Provide the [X, Y] coordinate of the cell's center where the given text is located.  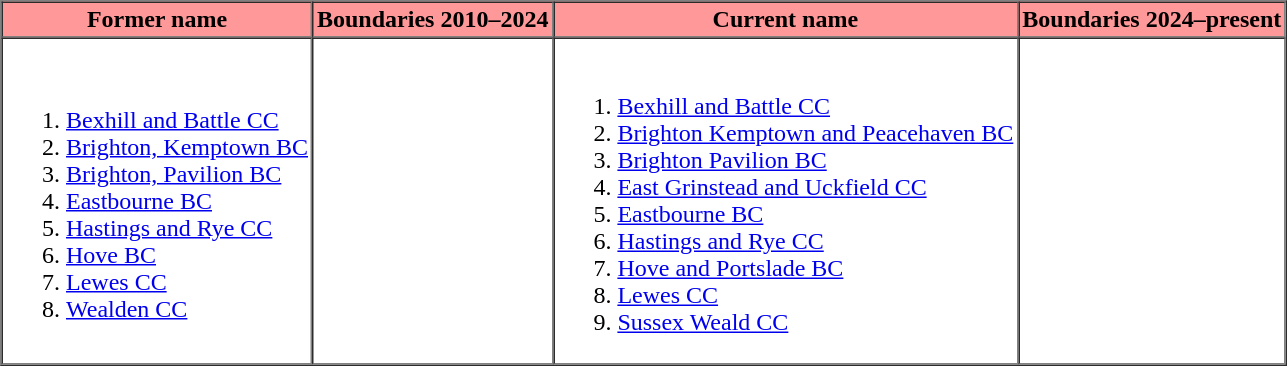
Boundaries 2024–present [1152, 20]
Bexhill and Battle CCBrighton, Kemptown BCBrighton, Pavilion BCEastbourne BCHastings and Rye CCHove BCLewes CCWealden CC [158, 202]
Former name [158, 20]
Current name [786, 20]
Boundaries 2010–2024 [433, 20]
